For the text-containing cell, return its midpoint in [x, y] coordinate format. 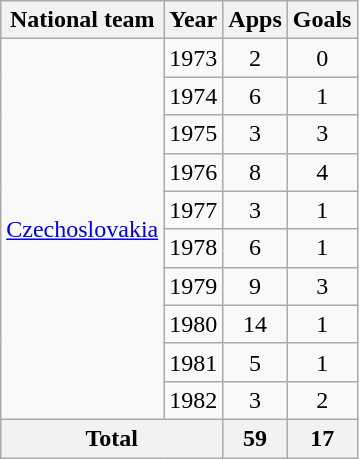
59 [255, 438]
1978 [194, 248]
9 [255, 286]
Year [194, 20]
1974 [194, 96]
Total [112, 438]
1981 [194, 362]
17 [322, 438]
8 [255, 172]
0 [322, 58]
5 [255, 362]
14 [255, 324]
Goals [322, 20]
1982 [194, 400]
4 [322, 172]
1980 [194, 324]
1976 [194, 172]
Czechoslovakia [82, 230]
1979 [194, 286]
National team [82, 20]
Apps [255, 20]
1975 [194, 134]
1973 [194, 58]
1977 [194, 210]
